Return [x, y] of the center of cell containing provided text 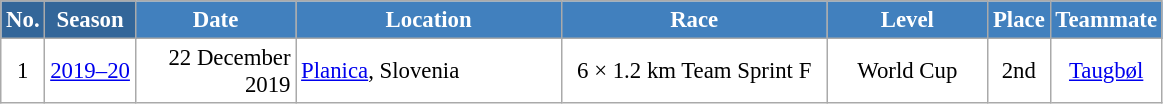
1 [23, 72]
Date [216, 20]
Race [694, 20]
Place [1019, 20]
No. [23, 20]
World Cup [908, 72]
Planica, Slovenia [429, 72]
Taugbøl [1106, 72]
Level [908, 20]
6 × 1.2 km Team Sprint F [694, 72]
Season [90, 20]
2nd [1019, 72]
Teammate [1106, 20]
Location [429, 20]
22 December 2019 [216, 72]
2019–20 [90, 72]
